Capture the cell that displays the provided text and extract its [X, Y] central coordinate. 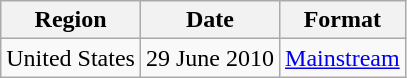
Date [210, 20]
29 June 2010 [210, 58]
Region [71, 20]
Format [343, 20]
United States [71, 58]
Mainstream [343, 58]
